Find where the given text appears and provide that cell's center as (x, y) coordinate. 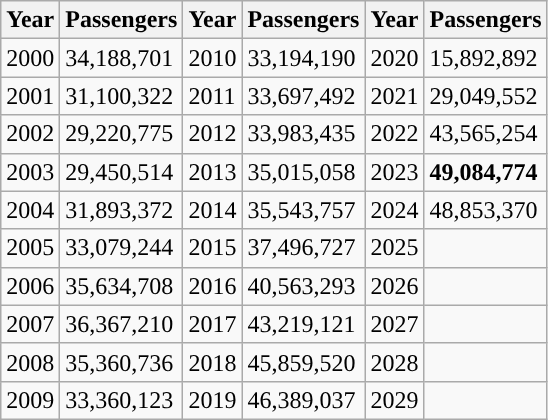
33,079,244 (122, 248)
2008 (30, 362)
15,892,892 (486, 58)
2009 (30, 400)
35,360,736 (122, 362)
49,084,774 (486, 172)
33,360,123 (122, 400)
2027 (394, 324)
2011 (212, 96)
36,367,210 (122, 324)
2004 (30, 210)
2010 (212, 58)
2001 (30, 96)
31,100,322 (122, 96)
2015 (212, 248)
29,450,514 (122, 172)
2028 (394, 362)
43,219,121 (304, 324)
35,015,058 (304, 172)
29,220,775 (122, 134)
2029 (394, 400)
33,697,492 (304, 96)
33,983,435 (304, 134)
33,194,190 (304, 58)
2006 (30, 286)
2020 (394, 58)
2026 (394, 286)
43,565,254 (486, 134)
2013 (212, 172)
35,634,708 (122, 286)
2021 (394, 96)
40,563,293 (304, 286)
2022 (394, 134)
2000 (30, 58)
2019 (212, 400)
35,543,757 (304, 210)
2018 (212, 362)
37,496,727 (304, 248)
31,893,372 (122, 210)
2003 (30, 172)
45,859,520 (304, 362)
29,049,552 (486, 96)
2002 (30, 134)
2025 (394, 248)
2024 (394, 210)
34,188,701 (122, 58)
2017 (212, 324)
2012 (212, 134)
48,853,370 (486, 210)
2016 (212, 286)
2005 (30, 248)
46,389,037 (304, 400)
2014 (212, 210)
2007 (30, 324)
2023 (394, 172)
